Determine the [x, y] coordinate at the center of the cell enclosing the given text.  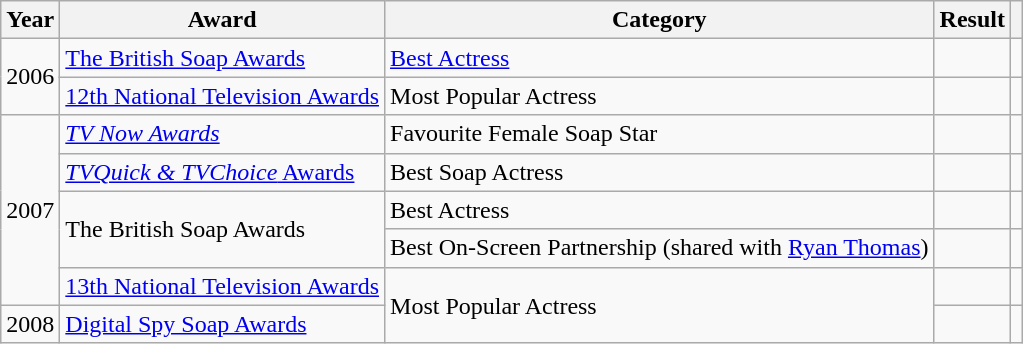
2006 [30, 77]
Year [30, 20]
13th National Television Awards [222, 286]
12th National Television Awards [222, 96]
TV Now Awards [222, 134]
TVQuick & TVChoice Awards [222, 172]
Category [660, 20]
2008 [30, 324]
Digital Spy Soap Awards [222, 324]
Result [972, 20]
Best On-Screen Partnership (shared with Ryan Thomas) [660, 248]
Favourite Female Soap Star [660, 134]
Best Soap Actress [660, 172]
Award [222, 20]
2007 [30, 210]
